Find where the given text appears and provide that cell's center as (x, y) coordinate. 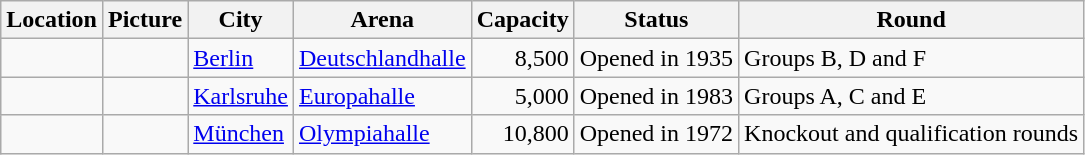
Opened in 1972 (656, 134)
Round (912, 20)
10,800 (522, 134)
Picture (144, 20)
Knockout and qualification rounds (912, 134)
8,500 (522, 58)
Olympiahalle (382, 134)
Deutschlandhalle (382, 58)
City (241, 20)
Capacity (522, 20)
Berlin (241, 58)
Opened in 1983 (656, 96)
Arena (382, 20)
Location (52, 20)
Europahalle (382, 96)
5,000 (522, 96)
Groups A, C and E (912, 96)
Karlsruhe (241, 96)
Status (656, 20)
München (241, 134)
Opened in 1935 (656, 58)
Groups B, D and F (912, 58)
